Search for the cell housing the specified text and yield its [x, y] center coordinate. 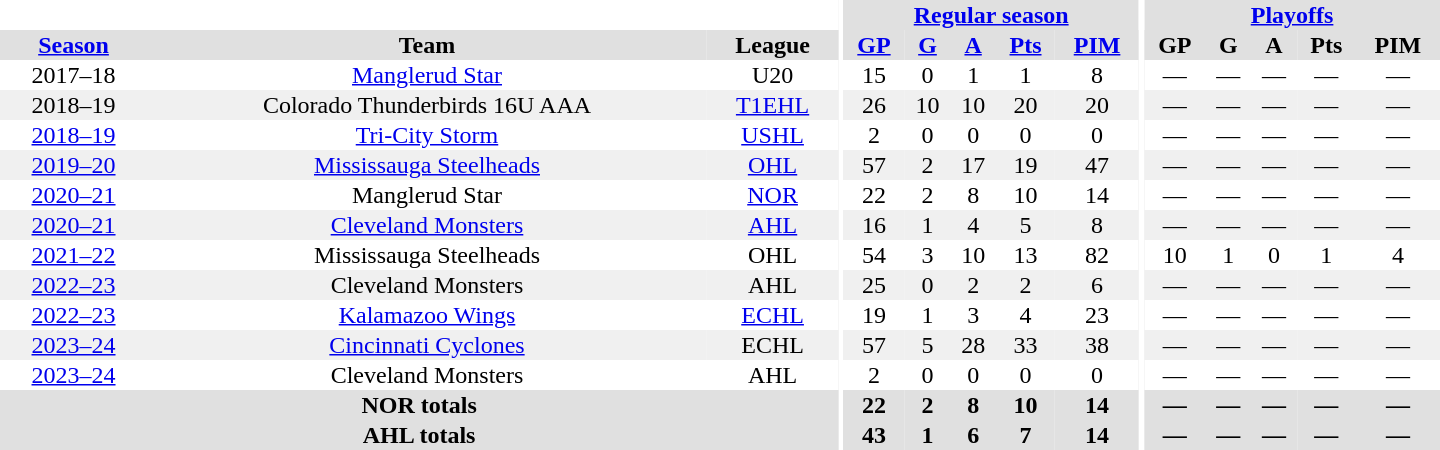
AHL totals [419, 435]
Playoffs [1292, 15]
Cincinnati Cyclones [427, 345]
23 [1097, 315]
16 [874, 225]
54 [874, 255]
Regular season [991, 15]
T1EHL [772, 105]
43 [874, 435]
25 [874, 285]
17 [973, 165]
2017–18 [74, 75]
33 [1026, 345]
38 [1097, 345]
Kalamazoo Wings [427, 315]
26 [874, 105]
13 [1026, 255]
Tri-City Storm [427, 135]
15 [874, 75]
USHL [772, 135]
82 [1097, 255]
Season [74, 45]
Colorado Thunderbirds 16U AAA [427, 105]
7 [1026, 435]
47 [1097, 165]
28 [973, 345]
Team [427, 45]
U20 [772, 75]
League [772, 45]
NOR [772, 195]
NOR totals [419, 405]
2021–22 [74, 255]
2019–20 [74, 165]
